Scan for the cell matching the given text and deliver its (x, y) coordinate at center. 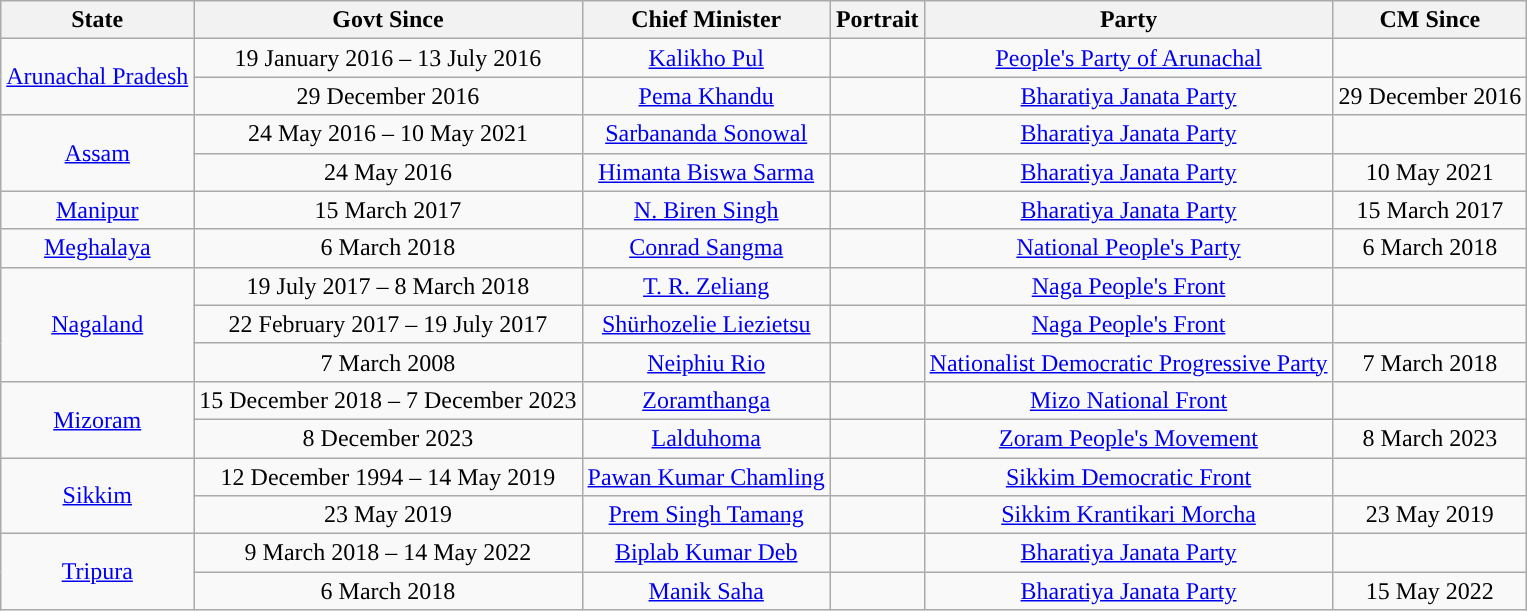
Party (1128, 20)
Conrad Sangma (706, 248)
N. Biren Singh (706, 210)
Pawan Kumar Chamling (706, 477)
Sarbananda Sonowal (706, 134)
Prem Singh Tamang (706, 515)
7 March 2018 (1430, 362)
Mizoram (98, 419)
19 January 2016 – 13 July 2016 (388, 58)
Govt Since (388, 20)
Zoram People's Movement (1128, 438)
Sikkim Krantikari Morcha (1128, 515)
15 May 2022 (1430, 591)
9 March 2018 – 14 May 2022 (388, 553)
People's Party of Arunachal (1128, 58)
7 March 2008 (388, 362)
19 July 2017 – 8 March 2018 (388, 286)
Portrait (877, 20)
15 December 2018 – 7 December 2023 (388, 400)
Pema Khandu (706, 96)
CM Since (1430, 20)
Mizo National Front (1128, 400)
24 May 2016 (388, 172)
Tripura (98, 572)
Sikkim (98, 496)
10 May 2021 (1430, 172)
Nagaland (98, 324)
Meghalaya (98, 248)
Manik Saha (706, 591)
State (98, 20)
Lalduhoma (706, 438)
24 May 2016 – 10 May 2021 (388, 134)
Nationalist Democratic Progressive Party (1128, 362)
Biplab Kumar Deb (706, 553)
Himanta Biswa Sarma (706, 172)
Neiphiu Rio (706, 362)
Zoramthanga (706, 400)
Manipur (98, 210)
T. R. Zeliang (706, 286)
8 March 2023 (1430, 438)
Shürhozelie Liezietsu (706, 324)
National People's Party (1128, 248)
Kalikho Pul (706, 58)
8 December 2023 (388, 438)
Arunachal Pradesh (98, 77)
22 February 2017 – 19 July 2017 (388, 324)
Assam (98, 153)
Sikkim Democratic Front (1128, 477)
12 December 1994 – 14 May 2019 (388, 477)
Chief Minister (706, 20)
